Locate the cell with the specified text and output its [X, Y] center coordinate. 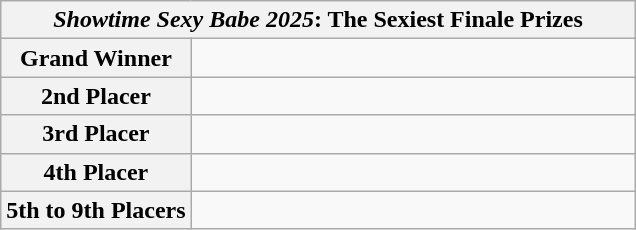
3rd Placer [96, 134]
Grand Winner [96, 58]
4th Placer [96, 172]
Showtime Sexy Babe 2025: The Sexiest Finale Prizes [318, 20]
2nd Placer [96, 96]
5th to 9th Placers [96, 210]
